Return [x, y] of the center of cell containing provided text 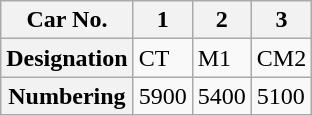
Numbering [67, 96]
5900 [162, 96]
CT [162, 58]
2 [222, 20]
Designation [67, 58]
5400 [222, 96]
CM2 [281, 58]
5100 [281, 96]
M1 [222, 58]
Car No. [67, 20]
1 [162, 20]
3 [281, 20]
